Return the [x, y] coordinate for the center point of the cell that contains the specified text.  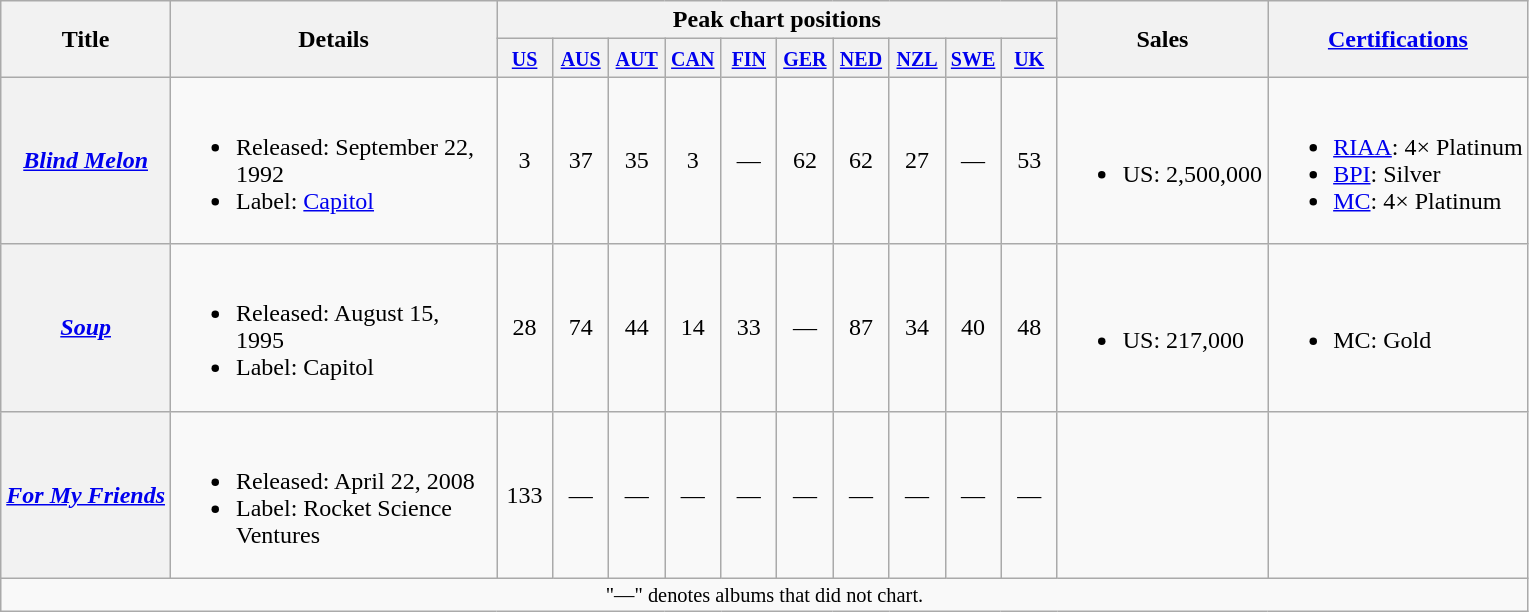
RIAA: 4× PlatinumBPI: SilverMC: 4× Platinum [1398, 160]
Details [334, 39]
For My Friends [86, 494]
NZL [917, 58]
US [525, 58]
"—" denotes albums that did not chart. [764, 595]
53 [1029, 160]
Blind Melon [86, 160]
Peak chart positions [778, 20]
Sales [1162, 39]
Released: September 22, 1992Label: Capitol [334, 160]
CAN [693, 58]
Title [86, 39]
SWE [973, 58]
AUT [637, 58]
Released: April 22, 2008Label: Rocket Science Ventures [334, 494]
GER [805, 58]
40 [973, 328]
133 [525, 494]
NED [861, 58]
37 [581, 160]
14 [693, 328]
87 [861, 328]
74 [581, 328]
AUS [581, 58]
34 [917, 328]
48 [1029, 328]
Certifications [1398, 39]
33 [749, 328]
UK [1029, 58]
44 [637, 328]
Released: August 15, 1995Label: Capitol [334, 328]
28 [525, 328]
35 [637, 160]
MC: Gold [1398, 328]
US: 217,000 [1162, 328]
27 [917, 160]
Soup [86, 328]
US: 2,500,000 [1162, 160]
FIN [749, 58]
